From the cell containing the given text, extract its center point as [X, Y] coordinate. 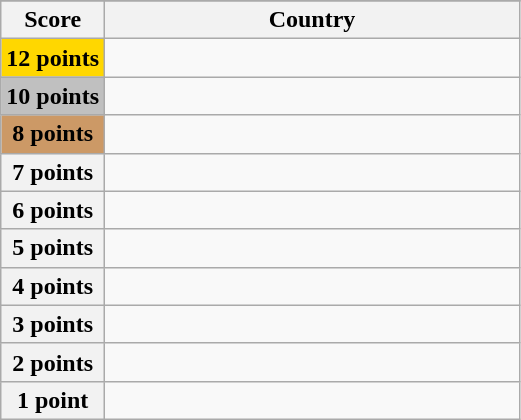
4 points [53, 286]
6 points [53, 210]
2 points [53, 362]
8 points [53, 134]
10 points [53, 96]
7 points [53, 172]
12 points [53, 58]
5 points [53, 248]
Score [53, 20]
3 points [53, 324]
Country [312, 20]
1 point [53, 400]
